Return the (X, Y) coordinate for the center point of the cell that contains the specified text.  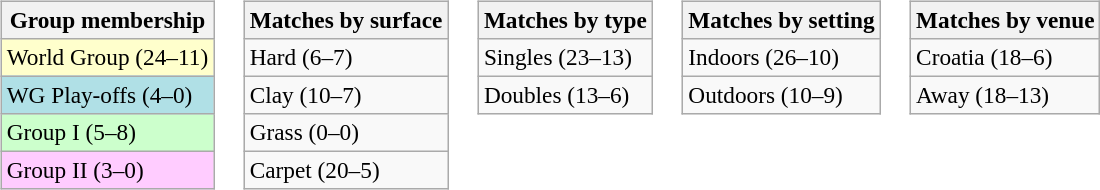
Outdoors (10–9) (782, 95)
Matches by surface (346, 20)
Hard (6–7) (346, 57)
Group I (5–8) (107, 133)
Group membership (107, 20)
Matches by setting (782, 20)
Clay (10–7) (346, 95)
Matches by type (566, 20)
Croatia (18–6) (1006, 57)
Matches by venue (1006, 20)
Grass (0–0) (346, 133)
Doubles (13–6) (566, 95)
WG Play-offs (4–0) (107, 95)
Singles (23–13) (566, 57)
Group II (3–0) (107, 171)
Indoors (26–10) (782, 57)
Away (18–13) (1006, 95)
World Group (24–11) (107, 57)
Carpet (20–5) (346, 171)
